Return [x, y] of the center of cell containing provided text 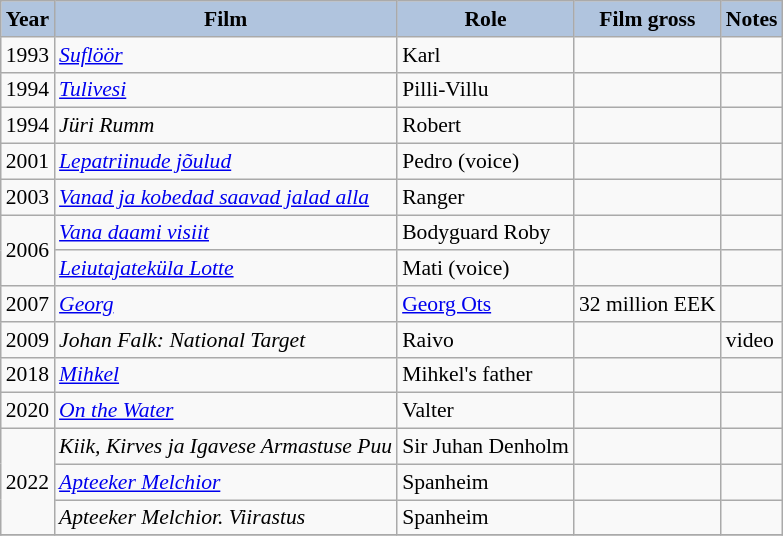
Notes [752, 19]
Johan Falk: National Target [226, 340]
2009 [28, 340]
Film gross [648, 19]
2022 [28, 482]
Robert [486, 126]
Mihkel's father [486, 375]
Year [28, 19]
Raivo [486, 340]
Pilli-Villu [486, 90]
Mihkel [226, 375]
Tulivesi [226, 90]
2006 [28, 250]
video [752, 340]
2020 [28, 411]
On the Water [226, 411]
Pedro (voice) [486, 162]
Role [486, 19]
Karl [486, 55]
Bodyguard Roby [486, 233]
Apteeker Melchior. Viirastus [226, 518]
Ranger [486, 197]
2001 [28, 162]
Georg [226, 304]
Lepatriinude jõulud [226, 162]
Vana daami visiit [226, 233]
Apteeker Melchior [226, 482]
2003 [28, 197]
Film [226, 19]
Georg Ots [486, 304]
Vanad ja kobedad saavad jalad alla [226, 197]
Leiutajateküla Lotte [226, 269]
Valter [486, 411]
Suflöör [226, 55]
32 million EEK [648, 304]
Sir Juhan Denholm [486, 447]
1993 [28, 55]
2007 [28, 304]
Jüri Rumm [226, 126]
Kiik, Kirves ja Igavese Armastuse Puu [226, 447]
2018 [28, 375]
Mati (voice) [486, 269]
